Locate the cell with the specified text and output its (X, Y) center coordinate. 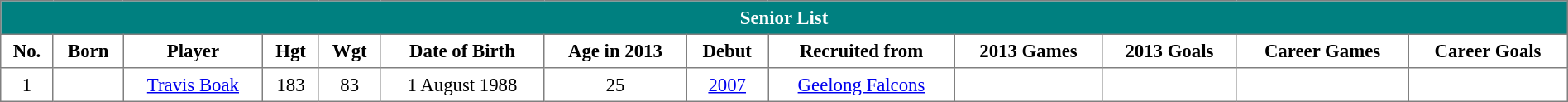
25 (615, 85)
1 (27, 85)
2013 Goals (1169, 51)
Born (88, 51)
Senior List (784, 17)
Debut (728, 51)
83 (349, 85)
Career Goals (1488, 51)
183 (291, 85)
2007 (728, 85)
Player (193, 51)
Career Games (1322, 51)
Travis Boak (193, 85)
Wgt (349, 51)
Hgt (291, 51)
No. (27, 51)
Age in 2013 (615, 51)
1 August 1988 (462, 85)
Geelong Falcons (862, 85)
2013 Games (1028, 51)
Recruited from (862, 51)
Date of Birth (462, 51)
